Scan for the cell matching the given text and deliver its [X, Y] coordinate at center. 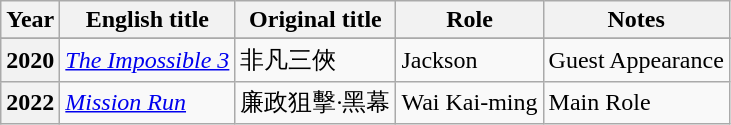
The Impossible 3 [148, 60]
Guest Appearance [636, 60]
Notes [636, 20]
Year [30, 20]
Jackson [470, 60]
2022 [30, 102]
Mission Run [148, 102]
Main Role [636, 102]
Role [470, 20]
廉政狙擊·黑幕 [316, 102]
Original title [316, 20]
Wai Kai-ming [470, 102]
非凡三俠 [316, 60]
2020 [30, 60]
English title [148, 20]
